For the text-containing cell, return its midpoint in (X, Y) coordinate format. 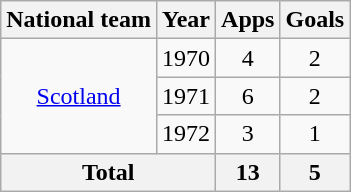
Apps (248, 20)
6 (248, 96)
1972 (186, 134)
13 (248, 172)
4 (248, 58)
3 (248, 134)
1 (315, 134)
National team (79, 20)
Year (186, 20)
1970 (186, 58)
Total (108, 172)
Goals (315, 20)
Scotland (79, 96)
1971 (186, 96)
5 (315, 172)
